For the text-containing cell, return its midpoint in (X, Y) coordinate format. 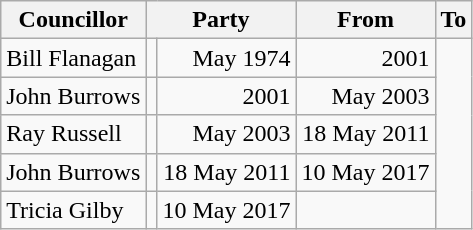
May 1974 (226, 58)
Party (221, 20)
To (454, 20)
Tricia Gilby (74, 210)
Bill Flanagan (74, 58)
Ray Russell (74, 134)
Councillor (74, 20)
From (366, 20)
